Return [X, Y] of the center of cell containing provided text 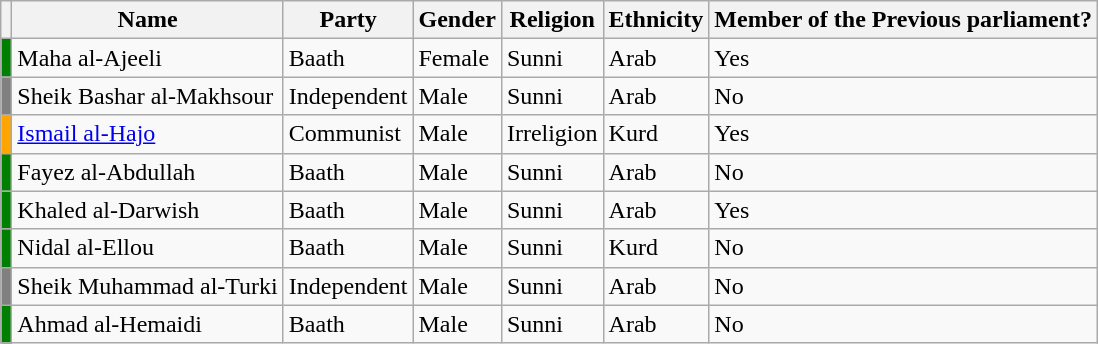
Party [348, 20]
Sheik Bashar al-Makhsour [148, 96]
Khaled al-Darwish [148, 210]
Female [457, 58]
Ethnicity [656, 20]
Maha al-Ajeeli [148, 58]
Member of the Previous parliament? [904, 20]
Name [148, 20]
Ahmad al-Hemaidi [148, 324]
Fayez al-Abdullah [148, 172]
Communist [348, 134]
Gender [457, 20]
Irreligion [552, 134]
Ismail al-Hajo [148, 134]
Nidal al-Ellou [148, 248]
Religion [552, 20]
Sheik Muhammad al-Turki [148, 286]
